Output the (x, y) coordinate of the center of the cell containing the given text.  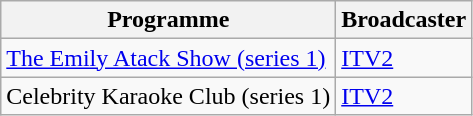
The Emily Atack Show (series 1) (168, 58)
Celebrity Karaoke Club (series 1) (168, 96)
Programme (168, 20)
Broadcaster (404, 20)
